Identify which cell holds the provided text, then report its (X, Y) central coordinate. 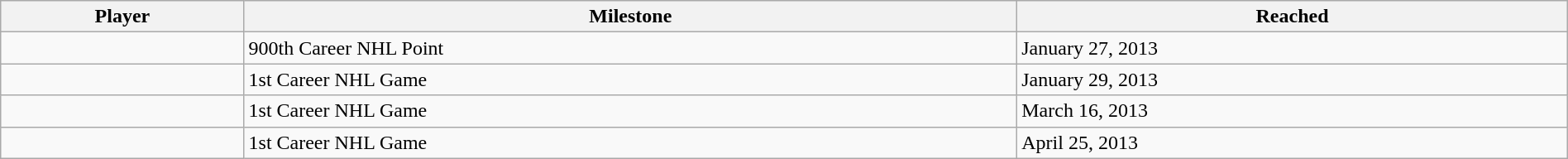
January 27, 2013 (1293, 48)
900th Career NHL Point (630, 48)
January 29, 2013 (1293, 79)
April 25, 2013 (1293, 142)
March 16, 2013 (1293, 111)
Reached (1293, 17)
Player (122, 17)
Milestone (630, 17)
